Find where the given text appears and provide that cell's center as [x, y] coordinate. 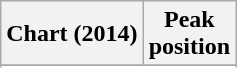
Peakposition [189, 34]
Chart (2014) [72, 34]
